Extract the (x, y) coordinate from the center of the cell holding the provided text.  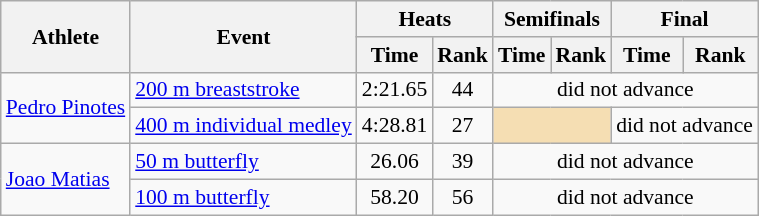
Pedro Pinotes (66, 108)
39 (462, 162)
27 (462, 126)
56 (462, 197)
Joao Matias (66, 180)
26.06 (394, 162)
100 m butterfly (244, 197)
Final (684, 19)
2:21.65 (394, 90)
Event (244, 36)
Semifinals (552, 19)
58.20 (394, 197)
50 m butterfly (244, 162)
200 m breaststroke (244, 90)
Athlete (66, 36)
4:28.81 (394, 126)
400 m individual medley (244, 126)
Heats (425, 19)
44 (462, 90)
